From the cell containing the given text, extract its center point as (x, y) coordinate. 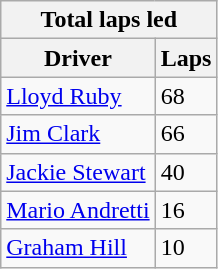
Driver (78, 58)
Laps (186, 58)
Total laps led (109, 20)
68 (186, 96)
Mario Andretti (78, 210)
16 (186, 210)
66 (186, 134)
Graham Hill (78, 248)
40 (186, 172)
Jim Clark (78, 134)
Lloyd Ruby (78, 96)
Jackie Stewart (78, 172)
10 (186, 248)
